For the text-containing cell, return its midpoint in (x, y) coordinate format. 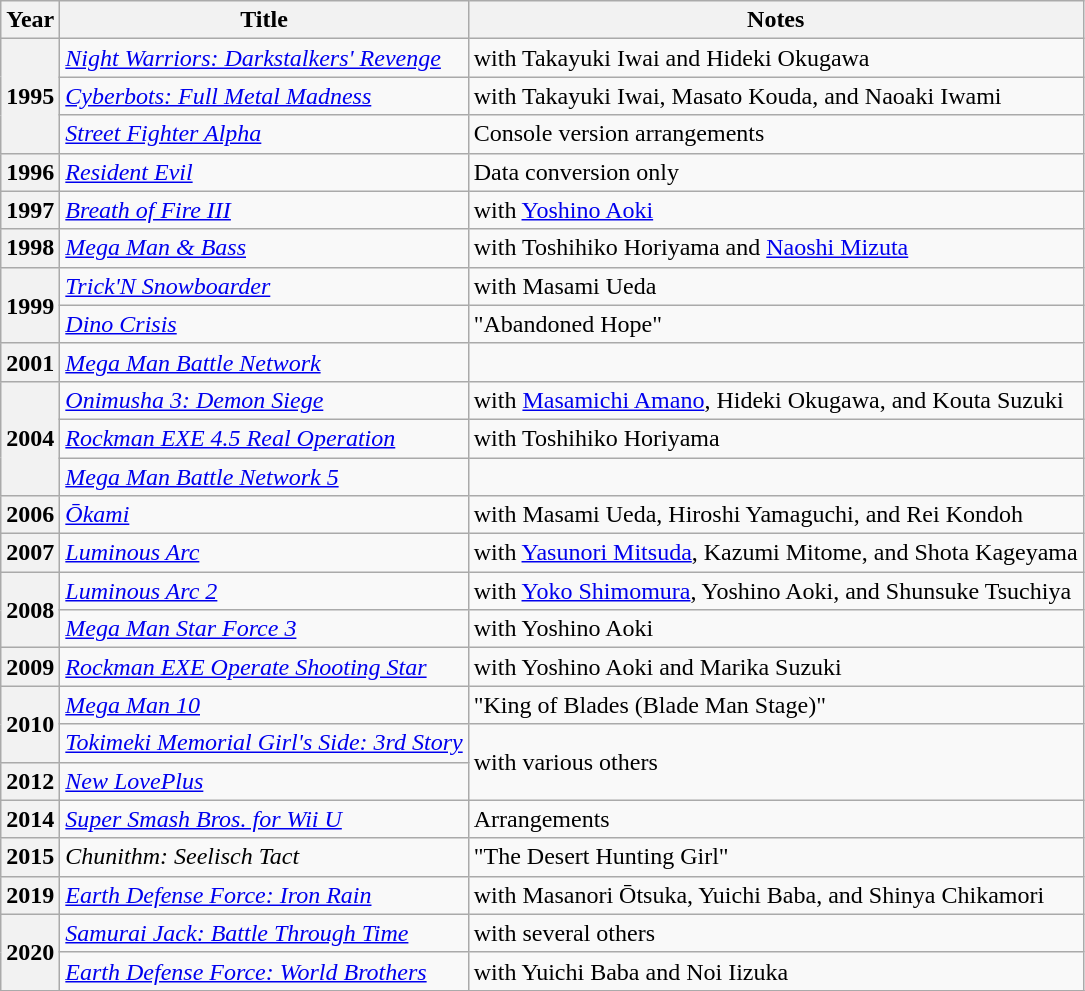
with Takayuki Iwai and Hideki Okugawa (776, 58)
Trick'N Snowboarder (264, 286)
1998 (30, 248)
Onimusha 3: Demon Siege (264, 400)
2008 (30, 610)
Chunithm: Seelisch Tact (264, 857)
Cyberbots: Full Metal Madness (264, 96)
"Abandoned Hope" (776, 324)
Resident Evil (264, 172)
Luminous Arc (264, 553)
Samurai Jack: Battle Through Time (264, 933)
with several others (776, 933)
with Masami Ueda (776, 286)
Rockman EXE Operate Shooting Star (264, 667)
Data conversion only (776, 172)
Earth Defense Force: World Brothers (264, 971)
Dino Crisis (264, 324)
with Yuichi Baba and Noi Iizuka (776, 971)
2007 (30, 553)
with Yoko Shimomura, Yoshino Aoki, and Shunsuke Tsuchiya (776, 591)
with Toshihiko Horiyama (776, 438)
1996 (30, 172)
Rockman EXE 4.5 Real Operation (264, 438)
Mega Man Battle Network (264, 362)
Ōkami (264, 515)
Breath of Fire III (264, 210)
"The Desert Hunting Girl" (776, 857)
2010 (30, 724)
2006 (30, 515)
Console version arrangements (776, 134)
with Yasunori Mitsuda, Kazumi Mitome, and Shota Kageyama (776, 553)
2019 (30, 895)
Arrangements (776, 819)
with Yoshino Aoki and Marika Suzuki (776, 667)
Notes (776, 20)
"King of Blades (Blade Man Stage)" (776, 705)
Mega Man 10 (264, 705)
with various others (776, 762)
New LovePlus (264, 781)
Night Warriors: Darkstalkers' Revenge (264, 58)
Tokimeki Memorial Girl's Side: 3rd Story (264, 743)
Mega Man & Bass (264, 248)
2001 (30, 362)
with Toshihiko Horiyama and Naoshi Mizuta (776, 248)
Mega Man Star Force 3 (264, 629)
1997 (30, 210)
with Takayuki Iwai, Masato Kouda, and Naoaki Iwami (776, 96)
Mega Man Battle Network 5 (264, 477)
2009 (30, 667)
Earth Defense Force: Iron Rain (264, 895)
2015 (30, 857)
2014 (30, 819)
Year (30, 20)
1995 (30, 96)
Street Fighter Alpha (264, 134)
1999 (30, 305)
Title (264, 20)
with Masami Ueda, Hiroshi Yamaguchi, and Rei Kondoh (776, 515)
with Masanori Ōtsuka, Yuichi Baba, and Shinya Chikamori (776, 895)
2020 (30, 952)
with Masamichi Amano, Hideki Okugawa, and Kouta Suzuki (776, 400)
2004 (30, 438)
Luminous Arc 2 (264, 591)
Super Smash Bros. for Wii U (264, 819)
2012 (30, 781)
